Return [X, Y] of the center of cell containing provided text 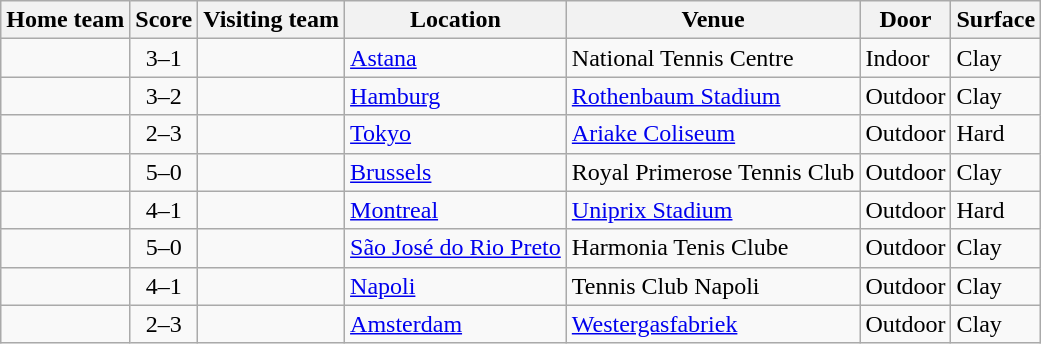
Montreal [456, 210]
Westergasfabriek [713, 324]
Home team [66, 20]
Amsterdam [456, 324]
Brussels [456, 172]
Uniprix Stadium [713, 210]
Location [456, 20]
Tennis Club Napoli [713, 286]
National Tennis Centre [713, 58]
São José do Rio Preto [456, 248]
Rothenbaum Stadium [713, 96]
3–1 [164, 58]
Door [906, 20]
3–2 [164, 96]
Napoli [456, 286]
Surface [996, 20]
Royal Primerose Tennis Club [713, 172]
Ariake Coliseum [713, 134]
Indoor [906, 58]
Harmonia Tenis Clube [713, 248]
Tokyo [456, 134]
Astana [456, 58]
Hamburg [456, 96]
Visiting team [272, 20]
Score [164, 20]
Venue [713, 20]
